Return the (x, y) coordinate for the center point of the cell that contains the specified text.  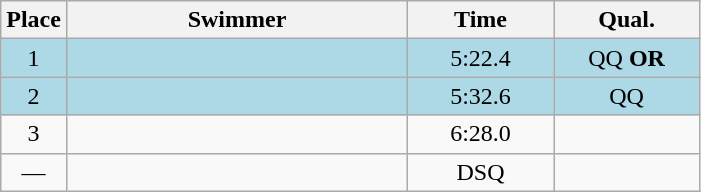
5:32.6 (481, 96)
— (34, 172)
DSQ (481, 172)
Place (34, 20)
Qual. (627, 20)
6:28.0 (481, 134)
QQ OR (627, 58)
Time (481, 20)
1 (34, 58)
Swimmer (236, 20)
3 (34, 134)
QQ (627, 96)
5:22.4 (481, 58)
2 (34, 96)
